Find where the given text appears and provide that cell's center as [x, y] coordinate. 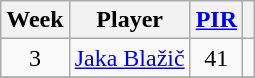
41 [216, 58]
3 [35, 58]
Player [130, 20]
PIR [216, 20]
Week [35, 20]
Jaka Blažič [130, 58]
